Determine the (X, Y) coordinate at the center of the cell enclosing the given text.  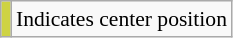
Indicates center position (122, 19)
